Detect which cell encompasses the target text, then output its [X, Y] center coordinate. 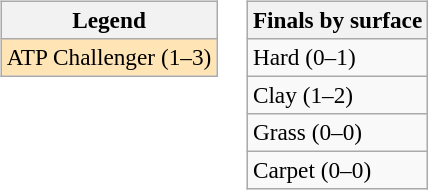
Finals by surface [337, 20]
Carpet (0–0) [337, 171]
Hard (0–1) [337, 57]
Clay (1–2) [337, 95]
Grass (0–0) [337, 133]
Legend [108, 20]
ATP Challenger (1–3) [108, 57]
